Detect which cell encompasses the target text, then output its [x, y] center coordinate. 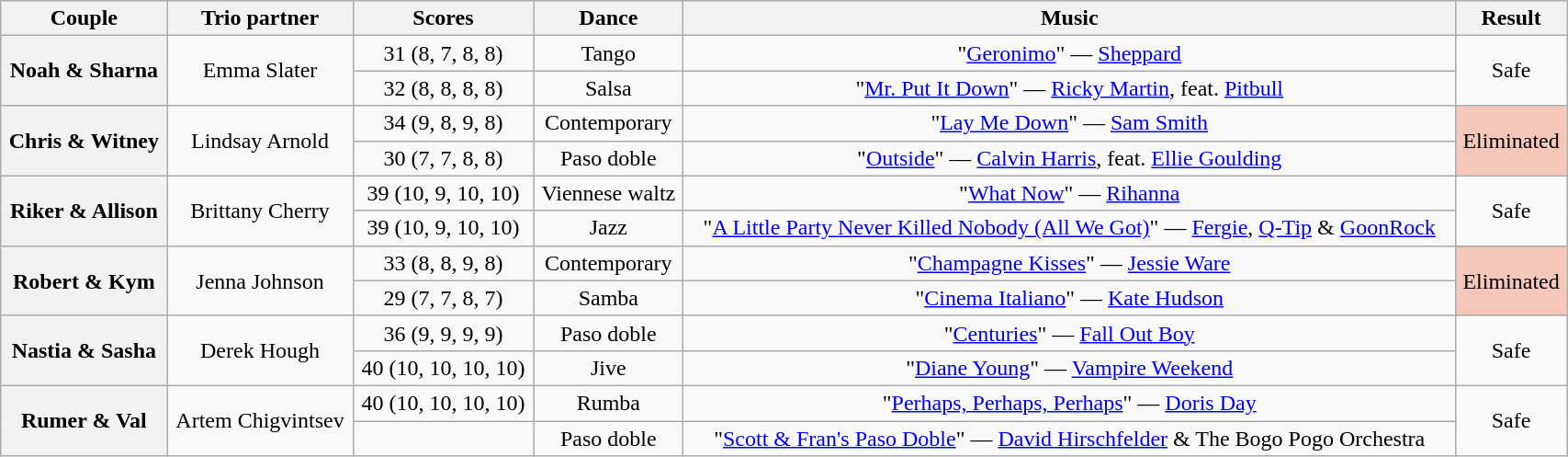
Artem Chigvintsev [260, 420]
"Scott & Fran's Paso Doble" — David Hirschfelder & The Bogo Pogo Orchestra [1069, 439]
"Geronimo" — Sheppard [1069, 53]
Jive [608, 368]
"Cinema Italiano" — Kate Hudson [1069, 298]
Jazz [608, 228]
"Lay Me Down" — Sam Smith [1069, 123]
34 (9, 8, 9, 8) [443, 123]
Trio partner [260, 18]
Robert & Kym [85, 280]
"Diane Young" — Vampire Weekend [1069, 368]
Derek Hough [260, 350]
Rumer & Val [85, 420]
Emma Slater [260, 71]
"A Little Party Never Killed Nobody (All We Got)" — Fergie, Q-Tip & GoonRock [1069, 228]
"Centuries" — Fall Out Boy [1069, 333]
36 (9, 9, 9, 9) [443, 333]
Rumba [608, 403]
Tango [608, 53]
Noah & Sharna [85, 71]
Viennese waltz [608, 193]
Couple [85, 18]
"Outside" — Calvin Harris, feat. Ellie Goulding [1069, 158]
Lindsay Arnold [260, 141]
Jenna Johnson [260, 280]
Chris & Witney [85, 141]
Dance [608, 18]
Scores [443, 18]
"Champagne Kisses" — Jessie Ware [1069, 263]
"What Now" — Rihanna [1069, 193]
32 (8, 8, 8, 8) [443, 88]
"Perhaps, Perhaps, Perhaps" — Doris Day [1069, 403]
29 (7, 7, 8, 7) [443, 298]
Result [1512, 18]
33 (8, 8, 9, 8) [443, 263]
"Mr. Put It Down" — Ricky Martin, feat. Pitbull [1069, 88]
30 (7, 7, 8, 8) [443, 158]
Salsa [608, 88]
Nastia & Sasha [85, 350]
Brittany Cherry [260, 211]
Riker & Allison [85, 211]
31 (8, 7, 8, 8) [443, 53]
Samba [608, 298]
Music [1069, 18]
